Identify which cell holds the provided text, then report its (x, y) central coordinate. 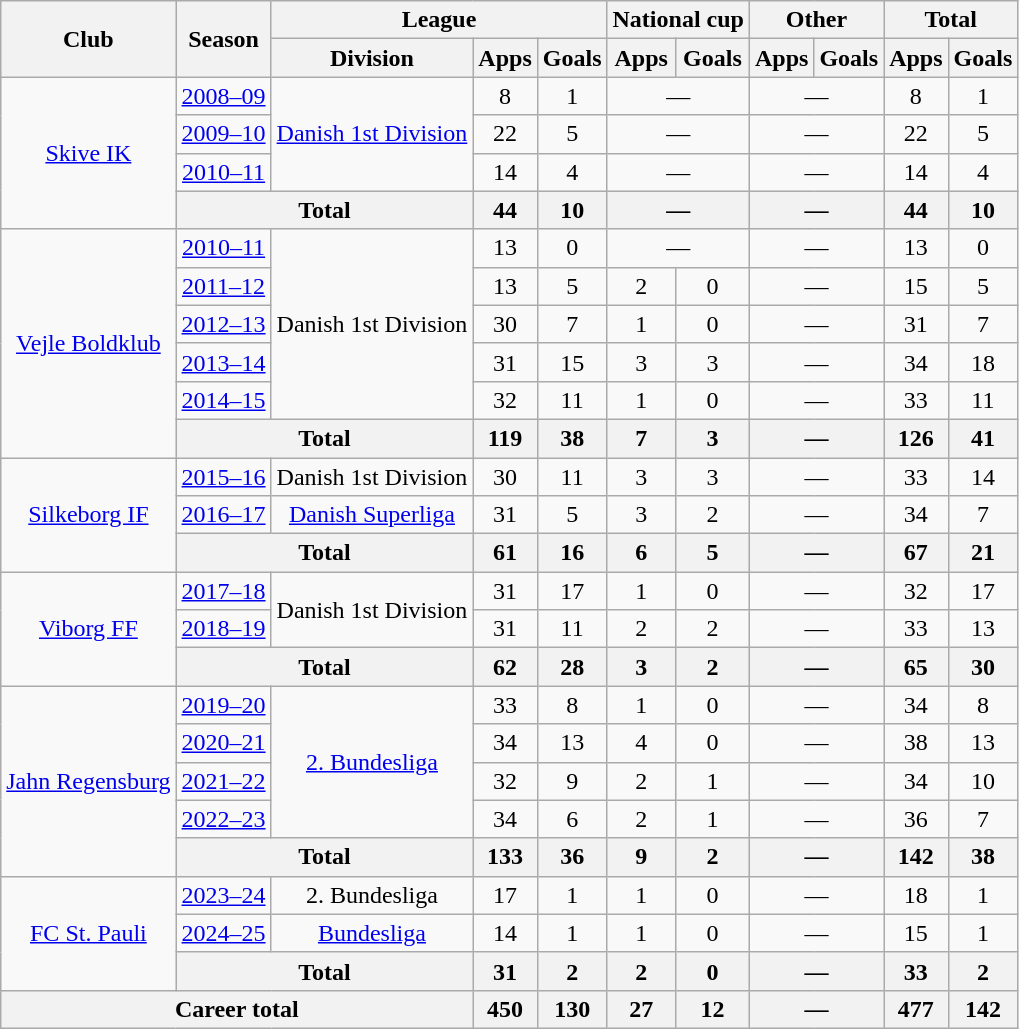
2017–18 (224, 591)
2015–16 (224, 477)
28 (572, 667)
65 (916, 667)
2014–15 (224, 400)
2016–17 (224, 515)
Division (372, 58)
477 (916, 1009)
61 (505, 553)
Silkeborg IF (88, 515)
2019–20 (224, 705)
Viborg FF (88, 629)
450 (505, 1009)
2012–13 (224, 324)
FC St. Pauli (88, 933)
16 (572, 553)
2013–14 (224, 362)
126 (916, 438)
Skive IK (88, 153)
Danish Superliga (372, 515)
2008–09 (224, 96)
Season (224, 39)
119 (505, 438)
2023–24 (224, 895)
21 (983, 553)
130 (572, 1009)
National cup (678, 20)
Career total (237, 1009)
2009–10 (224, 134)
League (439, 20)
2021–22 (224, 781)
2011–12 (224, 286)
12 (712, 1009)
Jahn Regensburg (88, 781)
27 (641, 1009)
62 (505, 667)
Bundesliga (372, 933)
67 (916, 553)
2022–23 (224, 819)
2018–19 (224, 629)
133 (505, 857)
Club (88, 39)
41 (983, 438)
Other (816, 20)
Vejle Boldklub (88, 343)
2020–21 (224, 743)
2024–25 (224, 933)
